Pinpoint the cell where the given text exists, returning its [X, Y] midpoint coordinate. 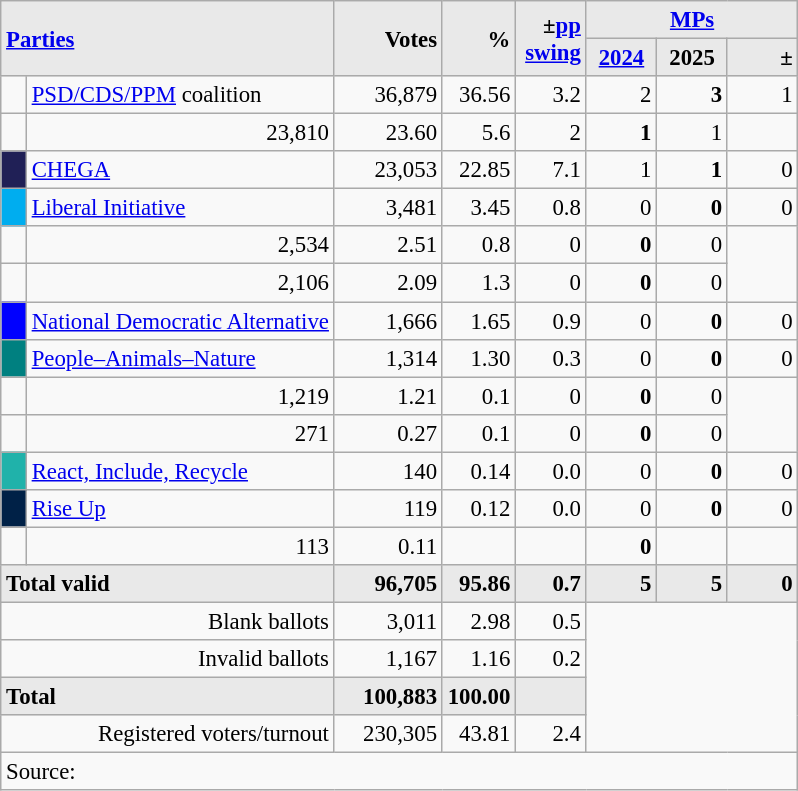
% [478, 38]
230,305 [388, 734]
0.5 [552, 621]
7.1 [552, 170]
MPs [692, 20]
Votes [388, 38]
23.60 [388, 133]
1.3 [478, 283]
Source: [400, 772]
National Democratic Alternative [180, 321]
2.4 [552, 734]
1.65 [478, 321]
5.6 [478, 133]
95.86 [478, 584]
React, Include, Recycle [180, 471]
1,314 [388, 358]
2.51 [388, 245]
0.12 [478, 509]
140 [388, 471]
96,705 [388, 584]
0.9 [552, 321]
0.11 [388, 546]
2.09 [388, 283]
22.85 [478, 170]
100.00 [478, 697]
± [762, 58]
1,167 [388, 659]
±pp swing [552, 38]
3,481 [388, 208]
3 [692, 95]
0.7 [552, 584]
23,053 [388, 170]
Registered voters/turnout [168, 734]
36.56 [478, 95]
1.16 [478, 659]
CHEGA [180, 170]
113 [180, 546]
119 [388, 509]
Total [168, 697]
43.81 [478, 734]
Invalid ballots [168, 659]
0.2 [552, 659]
1,666 [388, 321]
0.3 [552, 358]
100,883 [388, 697]
0.14 [478, 471]
PSD/CDS/PPM coalition [180, 95]
36,879 [388, 95]
Liberal Initiative [180, 208]
Blank ballots [168, 621]
1,219 [180, 396]
2025 [692, 58]
0.27 [388, 433]
2.98 [478, 621]
3.45 [478, 208]
1.21 [388, 396]
2,534 [180, 245]
2,106 [180, 283]
23,810 [180, 133]
271 [180, 433]
Parties [168, 38]
Rise Up [180, 509]
People–Animals–Nature [180, 358]
Total valid [168, 584]
3.2 [552, 95]
3,011 [388, 621]
2024 [622, 58]
1.30 [478, 358]
